Output the (x, y) coordinate of the center of the cell containing the given text.  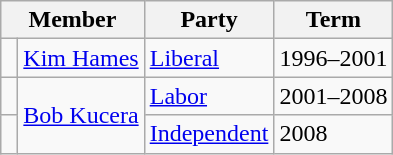
Term (334, 20)
Kim Hames (81, 58)
2008 (334, 134)
Liberal (209, 58)
Labor (209, 96)
1996–2001 (334, 58)
Bob Kucera (81, 115)
Independent (209, 134)
Party (209, 20)
2001–2008 (334, 96)
Member (72, 20)
